Return the (x, y) coordinate for the center point of the cell that contains the specified text.  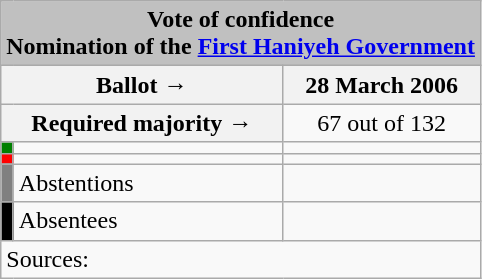
Required majority → (142, 123)
67 out of 132 (382, 123)
28 March 2006 (382, 85)
Ballot → (142, 85)
Abstentions (148, 183)
Absentees (148, 221)
Vote of confidenceNomination of the First Haniyeh Government (241, 34)
Sources: (241, 259)
